Identify which cell holds the provided text, then report its [x, y] central coordinate. 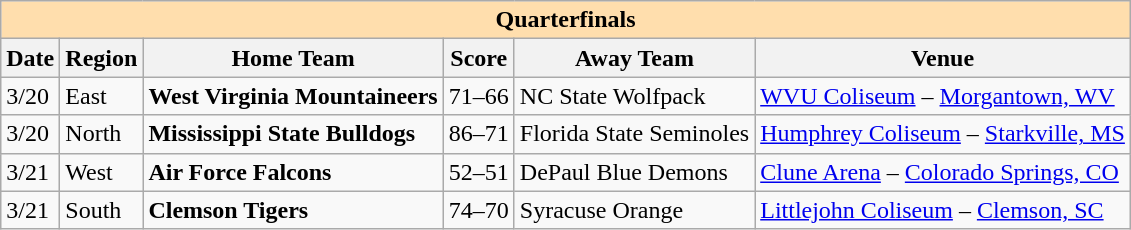
Region [102, 58]
DePaul Blue Demons [634, 172]
Clune Arena – Colorado Springs, CO [943, 172]
WVU Coliseum – Morgantown, WV [943, 96]
Humphrey Coliseum – Starkville, MS [943, 134]
Quarterfinals [566, 20]
Clemson Tigers [293, 210]
West Virginia Mountaineers [293, 96]
NC State Wolfpack [634, 96]
Mississippi State Bulldogs [293, 134]
71–66 [478, 96]
East [102, 96]
86–71 [478, 134]
Venue [943, 58]
South [102, 210]
74–70 [478, 210]
West [102, 172]
Littlejohn Coliseum – Clemson, SC [943, 210]
Home Team [293, 58]
Air Force Falcons [293, 172]
North [102, 134]
Score [478, 58]
Syracuse Orange [634, 210]
52–51 [478, 172]
Away Team [634, 58]
Date [30, 58]
Florida State Seminoles [634, 134]
